Return the [X, Y] coordinate for the center point of the cell that contains the specified text.  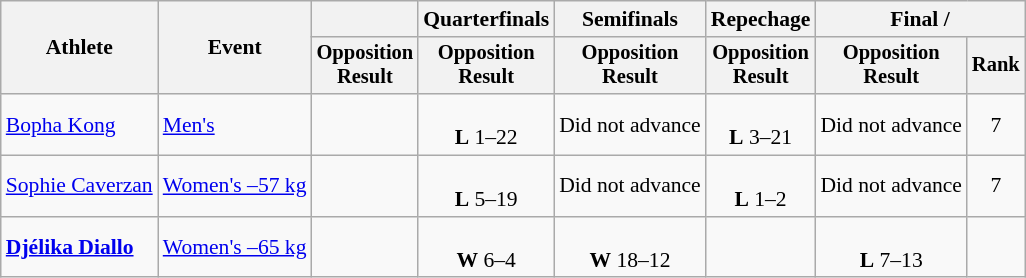
Rank [996, 66]
Final / [920, 19]
Women's –65 kg [235, 248]
Quarterfinals [486, 19]
W 6–4 [486, 248]
L 3–21 [761, 124]
L 1–22 [486, 124]
Women's –57 kg [235, 186]
Sophie Caverzan [80, 186]
Athlete [80, 48]
W 18–12 [630, 248]
L 7–13 [891, 248]
L 5–19 [486, 186]
Semifinals [630, 19]
Event [235, 48]
Men's [235, 124]
L 1–2 [761, 186]
Bopha Kong [80, 124]
Repechage [761, 19]
Djélika Diallo [80, 248]
